Detect which cell encompasses the target text, then output its [x, y] center coordinate. 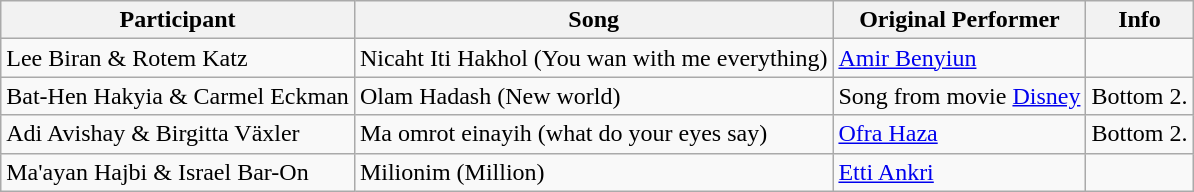
Adi Avishay & Birgitta Växler [178, 134]
Bat-Hen Hakyia & Carmel Eckman [178, 96]
Olam Hadash (New world) [594, 96]
Info [1140, 20]
Nicaht Iti Hakhol (You wan with me everything) [594, 58]
Participant [178, 20]
Ofra Haza [960, 134]
Milionim (Million) [594, 172]
Lee Biran & Rotem Katz [178, 58]
Amir Benyiun [960, 58]
Ma'ayan Hajbi & Israel Bar-On [178, 172]
Song [594, 20]
Original Performer [960, 20]
Etti Ankri [960, 172]
Song from movie Disney [960, 96]
Ma omrot einayih (what do your eyes say) [594, 134]
